Provide the [X, Y] coordinate of the cell's center where the given text is located.  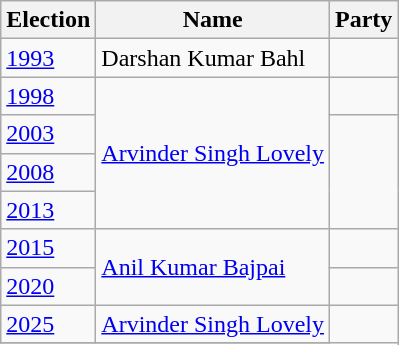
2013 [48, 210]
Name [213, 20]
1998 [48, 96]
2025 [48, 324]
Party [364, 20]
Darshan Kumar Bahl [213, 58]
1993 [48, 58]
Anil Kumar Bajpai [213, 267]
2015 [48, 248]
2003 [48, 134]
2020 [48, 286]
2008 [48, 172]
Election [48, 20]
